Return [x, y] of the center of cell containing provided text 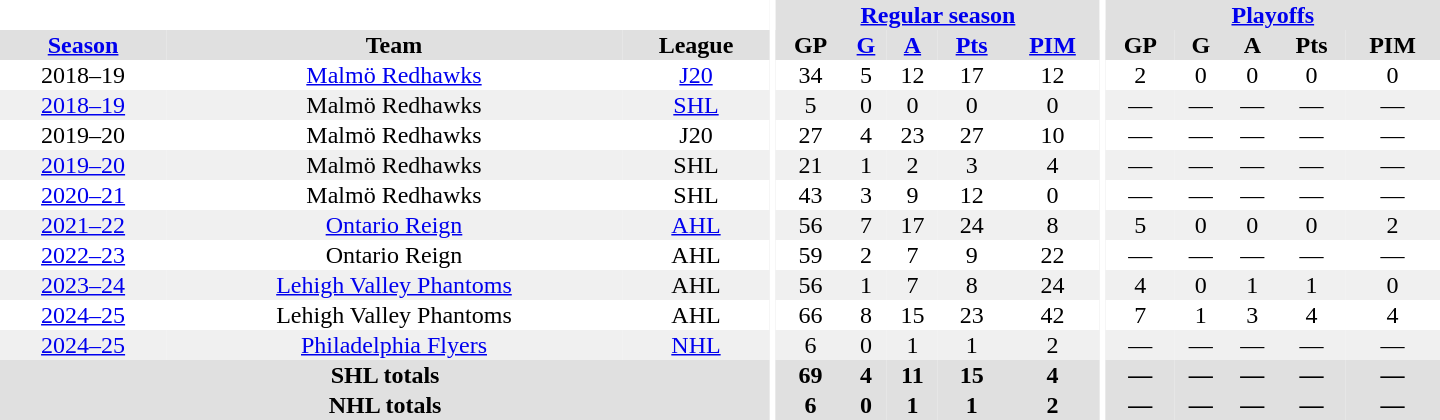
2020–21 [83, 195]
10 [1052, 135]
43 [810, 195]
League [696, 45]
2021–22 [83, 225]
NHL [696, 345]
Season [83, 45]
Philadelphia Flyers [394, 345]
11 [913, 375]
Team [394, 45]
SHL totals [385, 375]
69 [810, 375]
59 [810, 255]
2022–23 [83, 255]
66 [810, 315]
NHL totals [385, 405]
Regular season [938, 15]
42 [1052, 315]
Playoffs [1273, 15]
2023–24 [83, 285]
34 [810, 75]
21 [810, 165]
22 [1052, 255]
